Return the (X, Y) coordinate for the center point of the cell that contains the specified text.  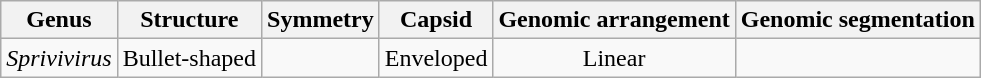
Bullet-shaped (189, 58)
Enveloped (436, 58)
Genus (59, 20)
Linear (614, 58)
Genomic arrangement (614, 20)
Capsid (436, 20)
Symmetry (321, 20)
Genomic segmentation (858, 20)
Sprivivirus (59, 58)
Structure (189, 20)
